Output the (x, y) coordinate of the center of the cell containing the given text.  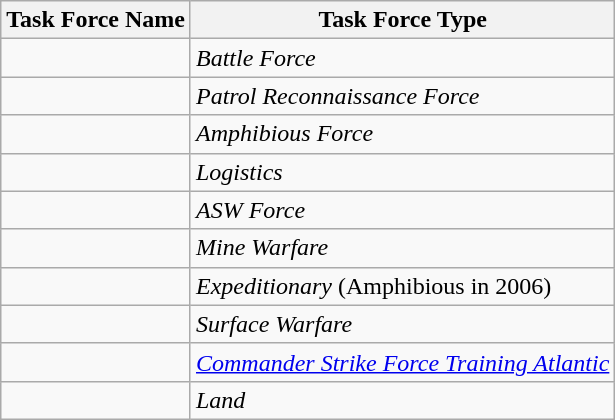
Patrol Reconnaissance Force (402, 96)
Task Force Name (96, 20)
Surface Warfare (402, 324)
ASW Force (402, 210)
Commander Strike Force Training Atlantic (402, 362)
Expeditionary (Amphibious in 2006) (402, 286)
Land (402, 400)
Battle Force (402, 58)
Mine Warfare (402, 248)
Logistics (402, 172)
Amphibious Force (402, 134)
Task Force Type (402, 20)
